Return the [X, Y] coordinate for the center point of the cell that contains the specified text.  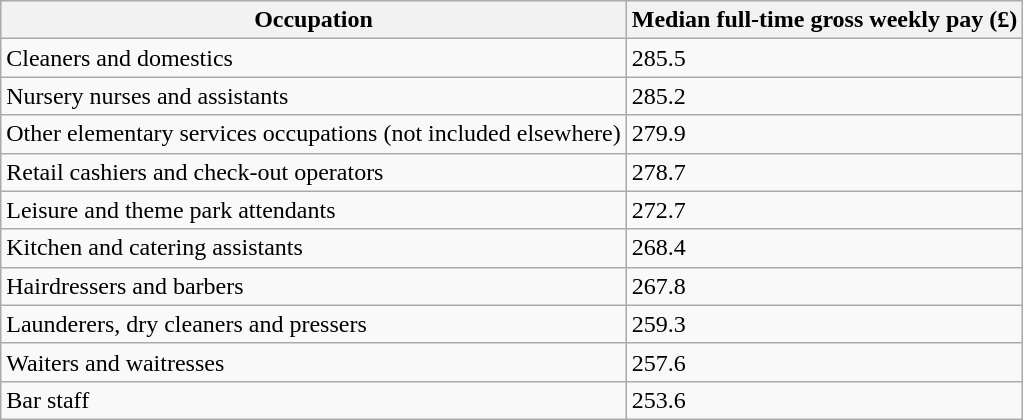
Retail cashiers and check-out operators [314, 172]
Hairdressers and barbers [314, 286]
268.4 [824, 248]
285.2 [824, 96]
Other elementary services occupations (not included elsewhere) [314, 134]
Leisure and theme park attendants [314, 210]
285.5 [824, 58]
253.6 [824, 400]
279.9 [824, 134]
Nursery nurses and assistants [314, 96]
267.8 [824, 286]
Occupation [314, 20]
278.7 [824, 172]
Median full-time gross weekly pay (£) [824, 20]
Bar staff [314, 400]
Kitchen and catering assistants [314, 248]
Cleaners and domestics [314, 58]
257.6 [824, 362]
Waiters and waitresses [314, 362]
259.3 [824, 324]
272.7 [824, 210]
Launderers, dry cleaners and pressers [314, 324]
